Capture the cell that displays the provided text and extract its (X, Y) central coordinate. 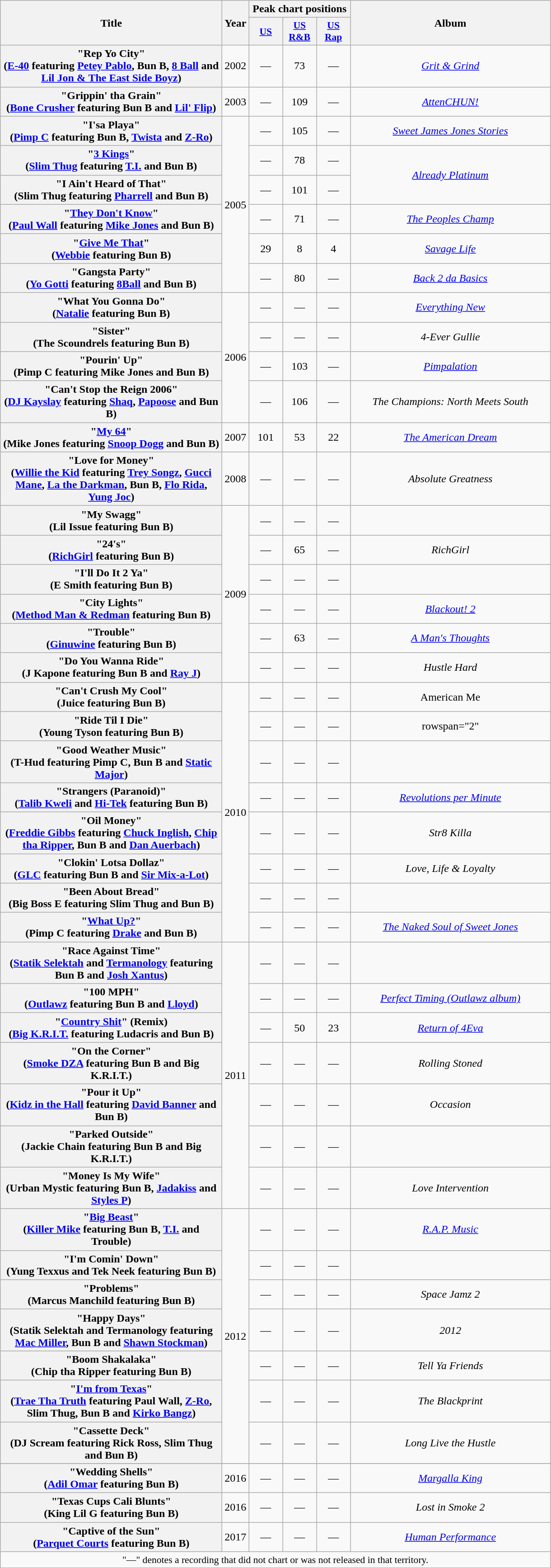
2007 (236, 438)
AttenCHUN! (451, 101)
2003 (236, 101)
"Cassette Deck"(DJ Scream featuring Rick Ross, Slim Thug and Bun B) (111, 1443)
"Pour it Up" (Kidz in the Hall featuring David Banner and Bun B) (111, 1105)
Love, Life & Loyalty (451, 868)
"Ride Til I Die"(Young Tyson featuring Bun B) (111, 726)
Space Jamz 2 (451, 1295)
Peak chart positions (300, 9)
"Race Against Time" (Statik Selektah and Termanology featuring Bun B and Josh Xantus) (111, 963)
"Money Is My Wife" (Urban Mystic featuring Bun B, Jadakiss and Styles P) (111, 1188)
2017 (236, 1537)
"Big Beast"(Killer Mike featuring Bun B, T.I. and Trouble) (111, 1229)
73 (300, 66)
"100 MPH" (Outlawz featuring Bun B and Lloyd) (111, 998)
Already Platinum (451, 175)
"Oil Money"(Freddie Gibbs featuring Chuck Inglish, Chip tha Ripper, Bun B and Dan Auerbach) (111, 833)
Margalla King (451, 1478)
2006 (236, 357)
Album (451, 23)
R.A.P. Music (451, 1229)
105 (300, 131)
Sweet James Jones Stories (451, 131)
"Do You Wanna Ride"(J Kapone featuring Bun B and Ray J) (111, 667)
Long Live the Hustle (451, 1443)
29 (266, 249)
"Pourin' Up"(Pimp C featuring Mike Jones and Bun B) (111, 366)
109 (300, 101)
Absolute Greatness (451, 479)
RichGirl (451, 550)
"I'sa Playa"(Pimp C featuring Bun B, Twista and Z-Ro) (111, 131)
Everything New (451, 307)
Savage Life (451, 249)
US Rap (333, 32)
2010 (236, 812)
4 (333, 249)
"Trouble"(Ginuwine featuring Bun B) (111, 638)
2005 (236, 204)
65 (300, 550)
80 (300, 278)
2009 (236, 594)
Revolutions per Minute (451, 797)
78 (300, 160)
"Country Shit" (Remix)(Big K.R.I.T. featuring Ludacris and Bun B) (111, 1028)
A Man's Thoughts (451, 638)
22 (333, 438)
4-Ever Gullie (451, 336)
23 (333, 1028)
US R&B (300, 32)
"My Swagg"(Lil Issue featuring Bun B) (111, 521)
Love Intervention (451, 1188)
Title (111, 23)
"3 Kings"(Slim Thug featuring T.I. and Bun B) (111, 160)
Human Performance (451, 1537)
Year (236, 23)
"Grippin' tha Grain"(Bone Crusher featuring Bun B and Lil' Flip) (111, 101)
Lost in Smoke 2 (451, 1508)
"Happy Days"(Statik Selektah and Termanology featuring Mac Miller, Bun B and Shawn Stockman) (111, 1330)
"24's"(RichGirl featuring Bun B) (111, 550)
2002 (236, 66)
Tell Ya Friends (451, 1365)
Str8 Killa (451, 833)
"Problems"(Marcus Manchild featuring Bun B) (111, 1295)
"Texas Cups Cali Blunts"(King Lil G featuring Bun B) (111, 1508)
The Blackprint (451, 1401)
"I Ain't Heard of That"(Slim Thug featuring Pharrell and Bun B) (111, 190)
"Parked Outside" (Jackie Chain featuring Bun B and Big K.R.I.T.) (111, 1146)
Rolling Stoned (451, 1063)
"Can't Crush My Cool"(Juice featuring Bun B) (111, 697)
The Champions: North Meets South (451, 402)
US (266, 32)
Blackout! 2 (451, 608)
"Can't Stop the Reign 2006"(DJ Kayslay featuring Shaq, Papoose and Bun B) (111, 402)
"My 64"(Mike Jones featuring Snoop Dogg and Bun B) (111, 438)
"Rep Yo City"(E-40 featuring Petey Pablo, Bun B, 8 Ball and Lil Jon & The East Side Boyz) (111, 66)
2008 (236, 479)
Return of 4Eva (451, 1028)
"Sister"(The Scoundrels featuring Bun B) (111, 336)
Pimpalation (451, 366)
2011 (236, 1075)
"City Lights"(Method Man & Redman featuring Bun B) (111, 608)
The Peoples Champ (451, 219)
"Boom Shakalaka"(Chip tha Ripper featuring Bun B) (111, 1365)
"Give Me That"(Webbie featuring Bun B) (111, 249)
"What Up?"(Pimp C featuring Drake and Bun B) (111, 928)
"Strangers (Paranoid)"(Talib Kweli and Hi-Tek featuring Bun B) (111, 797)
"Wedding Shells"(Adil Omar featuring Bun B) (111, 1478)
"Captive of the Sun"(Parquet Courts featuring Bun B) (111, 1537)
50 (300, 1028)
"I'm from Texas"(Trae Tha Truth featuring Paul Wall, Z-Ro, Slim Thug, Bun B and Kirko Bangz) (111, 1401)
The American Dream (451, 438)
53 (300, 438)
Hustle Hard (451, 667)
71 (300, 219)
"I'll Do It 2 Ya"(E Smith featuring Bun B) (111, 579)
106 (300, 402)
The Naked Soul of Sweet Jones (451, 928)
"—" denotes a recording that did not chart or was not released in that territory. (275, 1560)
Back 2 da Basics (451, 278)
"On the Corner" (Smoke DZA featuring Bun B and Big K.R.I.T.) (111, 1063)
"Clokin' Lotsa Dollaz"(GLC featuring Bun B and Sir Mix-a-Lot) (111, 868)
"Been About Bread"(Big Boss E featuring Slim Thug and Bun B) (111, 898)
8 (300, 249)
American Me (451, 697)
"What You Gonna Do"(Natalie featuring Bun B) (111, 307)
103 (300, 366)
"Good Weather Music"(T-Hud featuring Pimp C, Bun B and Static Major) (111, 762)
"I'm Comin' Down"(Yung Texxus and Tek Neek featuring Bun B) (111, 1265)
Grit & Grind (451, 66)
"They Don't Know"(Paul Wall featuring Mike Jones and Bun B) (111, 219)
Perfect Timing (Outlawz album) (451, 998)
Occasion (451, 1105)
"Gangsta Party"(Yo Gotti featuring 8Ball and Bun B) (111, 278)
"Love for Money"(Willie the Kid featuring Trey Songz, Gucci Mane, La the Darkman, Bun B, Flo Rida, Yung Joc) (111, 479)
63 (300, 638)
rowspan="2" (451, 726)
